Return the (x, y) coordinate for the center point of the cell that contains the specified text.  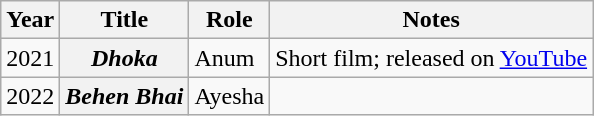
Short film; released on YouTube (432, 58)
Role (230, 20)
Anum (230, 58)
Behen Bhai (124, 96)
2021 (30, 58)
Year (30, 20)
Notes (432, 20)
2022 (30, 96)
Ayesha (230, 96)
Dhoka (124, 58)
Title (124, 20)
